Determine the [x, y] coordinate at the center of the cell enclosing the given text.  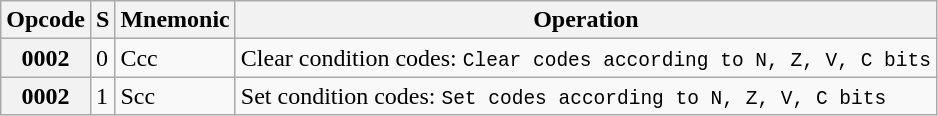
Scc [175, 96]
Set condition codes: Set codes according to N, Z, V, C bits [586, 96]
1 [102, 96]
Mnemonic [175, 20]
0 [102, 58]
Operation [586, 20]
Ccc [175, 58]
Opcode [46, 20]
S [102, 20]
Clear condition codes: Clear codes according to N, Z, V, C bits [586, 58]
